For the text-containing cell, return its midpoint in (X, Y) coordinate format. 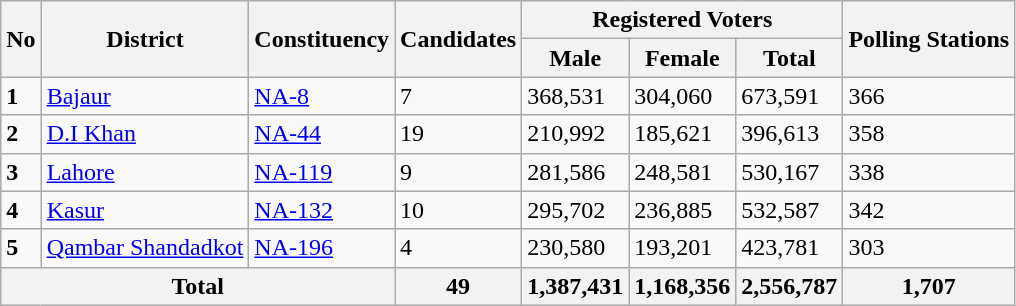
Candidates (458, 39)
230,580 (576, 248)
NA-44 (322, 134)
295,702 (576, 210)
193,201 (682, 248)
673,591 (790, 96)
Lahore (145, 172)
304,060 (682, 96)
342 (929, 210)
7 (458, 96)
210,992 (576, 134)
No (21, 39)
NA-132 (322, 210)
236,885 (682, 210)
10 (458, 210)
2 (21, 134)
District (145, 39)
366 (929, 96)
303 (929, 248)
Polling Stations (929, 39)
358 (929, 134)
5 (21, 248)
338 (929, 172)
49 (458, 286)
1,707 (929, 286)
Kasur (145, 210)
3 (21, 172)
NA-119 (322, 172)
Female (682, 58)
423,781 (790, 248)
19 (458, 134)
2,556,787 (790, 286)
Registered Voters (682, 20)
NA-8 (322, 96)
530,167 (790, 172)
532,587 (790, 210)
396,613 (790, 134)
185,621 (682, 134)
D.I Khan (145, 134)
1,168,356 (682, 286)
281,586 (576, 172)
9 (458, 172)
NA-196 (322, 248)
Bajaur (145, 96)
368,531 (576, 96)
Male (576, 58)
248,581 (682, 172)
Constituency (322, 39)
1,387,431 (576, 286)
1 (21, 96)
Qambar Shandadkot (145, 248)
